Detect which cell encompasses the target text, then output its [x, y] center coordinate. 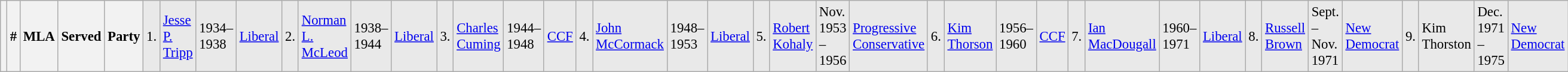
Party [124, 36]
Russell Brown [1285, 36]
Norman L. McLeod [324, 36]
John McCormack [630, 36]
1934–1938 [216, 36]
Sept. – Nov. 1971 [1325, 36]
Charles Cuming [479, 36]
Served [81, 36]
1960–1971 [1180, 36]
1948–1953 [687, 36]
Dec. 1971 – 1975 [1491, 36]
9. [1411, 36]
Jesse P. Tripp [177, 36]
4. [584, 36]
1938–1944 [371, 36]
Robert Kohaly [793, 36]
Ian MacDougall [1122, 36]
Kim Thorston [1446, 36]
2. [290, 36]
Progressive Conservative [889, 36]
7. [1077, 36]
3. [445, 36]
Nov. 1953 – 1956 [833, 36]
5. [761, 36]
6. [936, 36]
1944–1948 [524, 36]
MLA [39, 36]
1956–1960 [1016, 36]
8. [1254, 36]
Kim Thorson [970, 36]
# [13, 36]
1. [152, 36]
